Return (X, Y) of the center of cell containing provided text 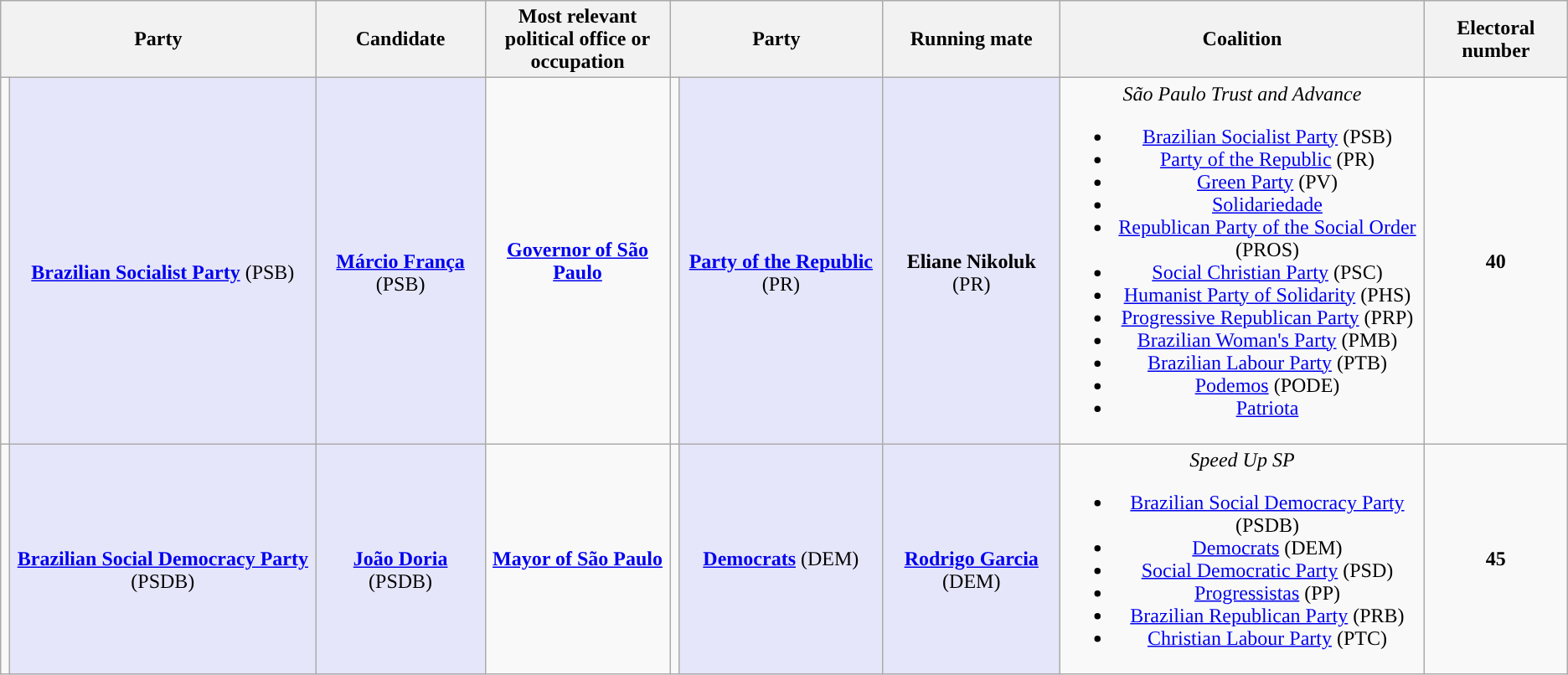
Democrats (DEM) (781, 559)
45 (1496, 559)
Electoral number (1496, 39)
Márcio França (PSB) (400, 261)
Candidate (400, 39)
40 (1496, 261)
Brazilian Social Democracy Party (PSDB) (162, 559)
João Doria (PSDB) (400, 559)
Coalition (1241, 39)
Mayor of São Paulo (577, 559)
Governor of São Paulo (577, 261)
Rodrigo Garcia (DEM) (972, 559)
Brazilian Socialist Party (PSB) (162, 261)
Party of the Republic (PR) (781, 261)
Most relevant political office or occupation (577, 39)
Eliane Nikoluk (PR) (972, 261)
Running mate (972, 39)
